Determine the (X, Y) coordinate at the center of the cell enclosing the given text.  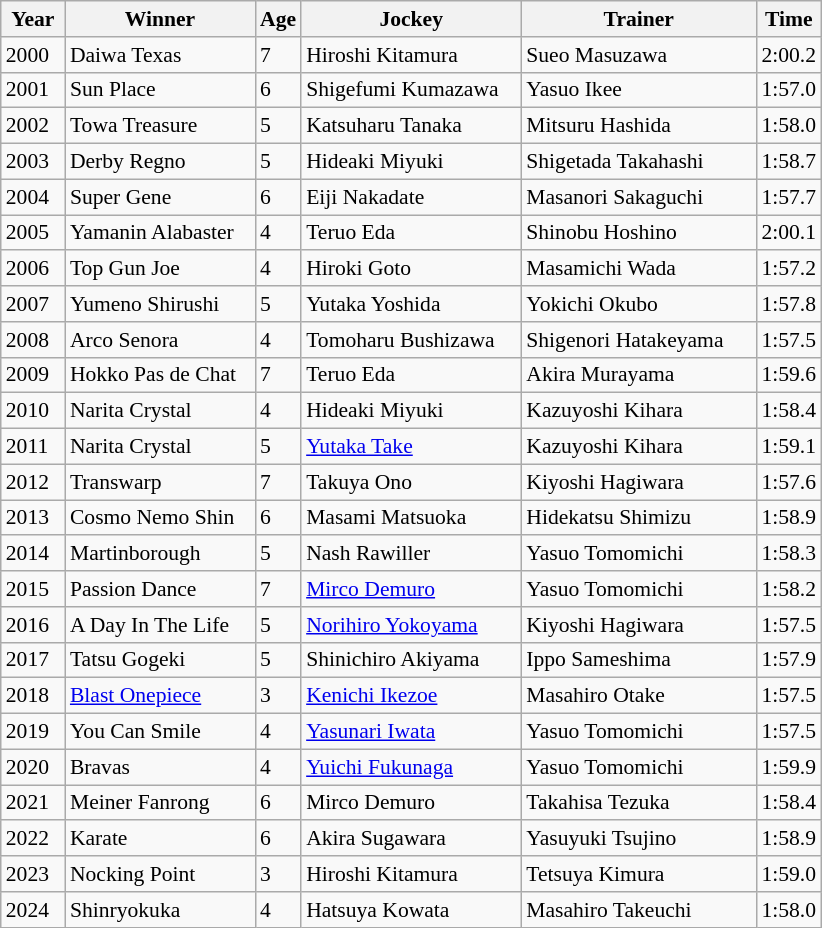
Masanori Sakaguchi (638, 197)
Eiji Nakadate (411, 197)
2016 (33, 625)
Shinryokuka (160, 910)
Yokichi Okubo (638, 304)
2008 (33, 340)
2002 (33, 126)
Nocking Point (160, 874)
Trainer (638, 19)
Shigefumi Kumazawa (411, 90)
Yasunari Iwata (411, 732)
1:59.6 (788, 375)
2001 (33, 90)
2022 (33, 839)
2:00.2 (788, 55)
2020 (33, 767)
2019 (33, 732)
1:57.7 (788, 197)
Transwarp (160, 482)
1:59.0 (788, 874)
2015 (33, 589)
Shigetada Takahashi (638, 162)
Akira Sugawara (411, 839)
1:57.9 (788, 660)
Sun Place (160, 90)
Akira Murayama (638, 375)
Yutaka Take (411, 447)
Tomoharu Bushizawa (411, 340)
Shigenori Hatakeyama (638, 340)
Tetsuya Kimura (638, 874)
2006 (33, 269)
Top Gun Joe (160, 269)
Passion Dance (160, 589)
2014 (33, 554)
Bravas (160, 767)
Kenichi Ikezoe (411, 696)
Sueo Masuzawa (638, 55)
2003 (33, 162)
2021 (33, 803)
2018 (33, 696)
You Can Smile (160, 732)
Year (33, 19)
Masahiro Takeuchi (638, 910)
Winner (160, 19)
Karate (160, 839)
Masamichi Wada (638, 269)
Martinborough (160, 554)
Masami Matsuoka (411, 518)
Mitsuru Hashida (638, 126)
Katsuharu Tanaka (411, 126)
2010 (33, 411)
Shinobu Hoshino (638, 233)
Super Gene (160, 197)
Hidekatsu Shimizu (638, 518)
1:58.7 (788, 162)
1:57.0 (788, 90)
Yasuyuki Tsujino (638, 839)
1:59.1 (788, 447)
1:57.6 (788, 482)
Yamanin Alabaster (160, 233)
1:57.8 (788, 304)
2004 (33, 197)
Hokko Pas de Chat (160, 375)
Tatsu Gogeki (160, 660)
Shinichiro Akiyama (411, 660)
1:57.2 (788, 269)
Yumeno Shirushi (160, 304)
Hiroki Goto (411, 269)
2024 (33, 910)
Towa Treasure (160, 126)
2005 (33, 233)
Derby Regno (160, 162)
Arco Senora (160, 340)
Ippo Sameshima (638, 660)
Hatsuya Kowata (411, 910)
1:59.9 (788, 767)
Blast Onepiece (160, 696)
Norihiro Yokoyama (411, 625)
1:58.3 (788, 554)
A Day In The Life (160, 625)
2013 (33, 518)
Daiwa Texas (160, 55)
Meiner Fanrong (160, 803)
Masahiro Otake (638, 696)
Age (278, 19)
Time (788, 19)
2000 (33, 55)
2017 (33, 660)
Cosmo Nemo Shin (160, 518)
2023 (33, 874)
Yuichi Fukunaga (411, 767)
Takuya Ono (411, 482)
2:00.1 (788, 233)
Jockey (411, 19)
Yasuo Ikee (638, 90)
1:58.2 (788, 589)
2007 (33, 304)
Yutaka Yoshida (411, 304)
2012 (33, 482)
2011 (33, 447)
Takahisa Tezuka (638, 803)
Nash Rawiller (411, 554)
2009 (33, 375)
